Return the [X, Y] coordinate for the center point of the cell that contains the specified text.  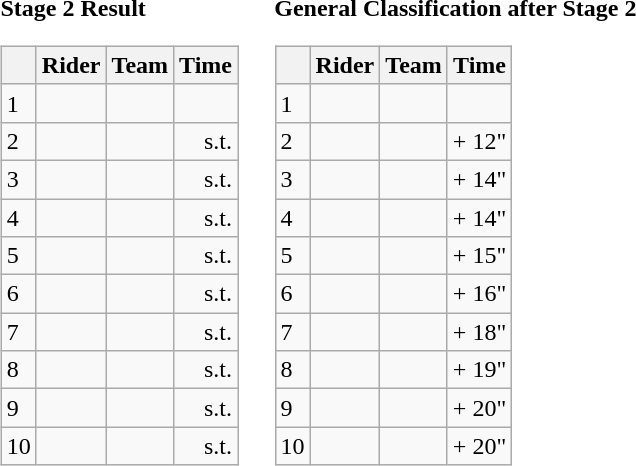
+ 15" [479, 256]
+ 18" [479, 332]
+ 16" [479, 294]
+ 19" [479, 370]
+ 12" [479, 141]
